Return (x, y) of the center of cell containing provided text 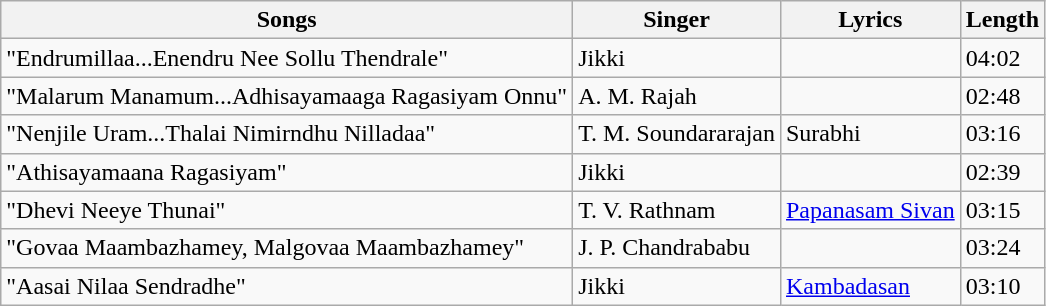
J. P. Chandrababu (677, 248)
"Dhevi Neeye Thunai" (287, 210)
02:39 (1002, 172)
04:02 (1002, 58)
T. M. Soundararajan (677, 134)
"Malarum Manamum...Adhisayamaaga Ragasiyam Onnu" (287, 96)
"Endrumillaa...Enendru Nee Sollu Thendrale" (287, 58)
Kambadasan (870, 286)
03:16 (1002, 134)
Songs (287, 20)
03:15 (1002, 210)
Length (1002, 20)
A. M. Rajah (677, 96)
Surabhi (870, 134)
"Govaa Maambazhamey, Malgovaa Maambazhamey" (287, 248)
"Nenjile Uram...Thalai Nimirndhu Nilladaa" (287, 134)
T. V. Rathnam (677, 210)
"Athisayamaana Ragasiyam" (287, 172)
"Aasai Nilaa Sendradhe" (287, 286)
02:48 (1002, 96)
03:10 (1002, 286)
03:24 (1002, 248)
Singer (677, 20)
Papanasam Sivan (870, 210)
Lyrics (870, 20)
